Pinpoint the cell where the given text exists, returning its [x, y] midpoint coordinate. 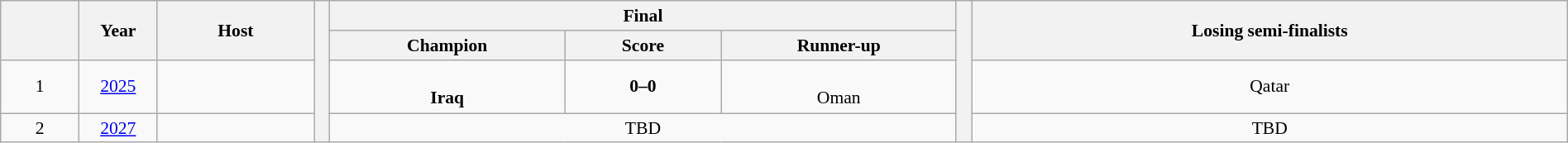
2025 [117, 86]
Host [235, 30]
Oman [839, 86]
2 [40, 128]
Runner-up [839, 45]
Score [643, 45]
1 [40, 86]
0–0 [643, 86]
Qatar [1269, 86]
Champion [447, 45]
Losing semi-finalists [1269, 30]
Iraq [447, 86]
Year [117, 30]
Final [643, 16]
2027 [117, 128]
